Identify which cell holds the provided text, then report its [X, Y] central coordinate. 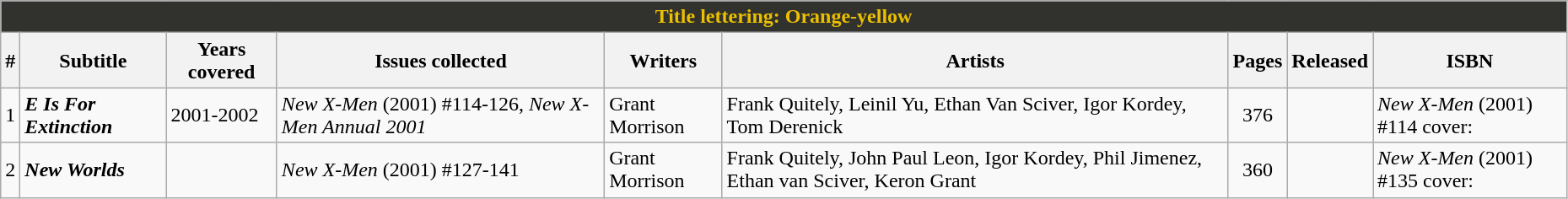
2 [10, 170]
New X-Men (2001) #114 cover: [1470, 115]
Frank Quitely, Leinil Yu, Ethan Van Sciver, Igor Kordey, Tom Derenick [975, 115]
New X-Men (2001) #135 cover: [1470, 170]
2001-2002 [221, 115]
# [10, 61]
Pages [1258, 61]
Title lettering: Orange-yellow [784, 17]
Artists [975, 61]
New Worlds [93, 170]
New X-Men (2001) #114-126, New X-Men Annual 2001 [440, 115]
Years covered [221, 61]
Frank Quitely, John Paul Leon, Igor Kordey, Phil Jimenez, Ethan van Sciver, Keron Grant [975, 170]
1 [10, 115]
ISBN [1470, 61]
360 [1258, 170]
Subtitle [93, 61]
376 [1258, 115]
E Is For Extinction [93, 115]
Writers [663, 61]
Released [1330, 61]
Issues collected [440, 61]
New X-Men (2001) #127-141 [440, 170]
